Extract the [x, y] coordinate from the center of the cell holding the provided text.  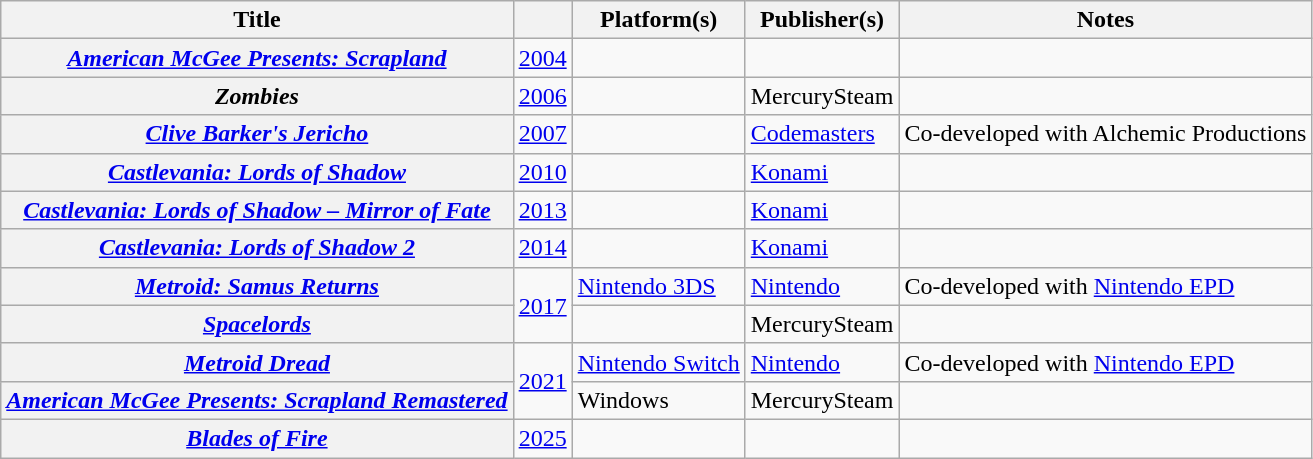
Notes [1106, 20]
2014 [542, 248]
Publisher(s) [822, 20]
2006 [542, 96]
2013 [542, 210]
2021 [542, 381]
2007 [542, 134]
2017 [542, 305]
2025 [542, 438]
2010 [542, 172]
Castlevania: Lords of Shadow [257, 172]
Title [257, 20]
Nintendo 3DS [658, 286]
Zombies [257, 96]
Metroid Dread [257, 362]
Castlevania: Lords of Shadow 2 [257, 248]
Windows [658, 400]
Metroid: Samus Returns [257, 286]
American McGee Presents: Scrapland Remastered [257, 400]
2004 [542, 58]
Blades of Fire [257, 438]
Spacelords [257, 324]
Platform(s) [658, 20]
Co-developed with Alchemic Productions [1106, 134]
Clive Barker's Jericho [257, 134]
Nintendo Switch [658, 362]
American McGee Presents: Scrapland [257, 58]
Castlevania: Lords of Shadow – Mirror of Fate [257, 210]
Codemasters [822, 134]
